Return the (x, y) coordinate for the center point of the cell that contains the specified text.  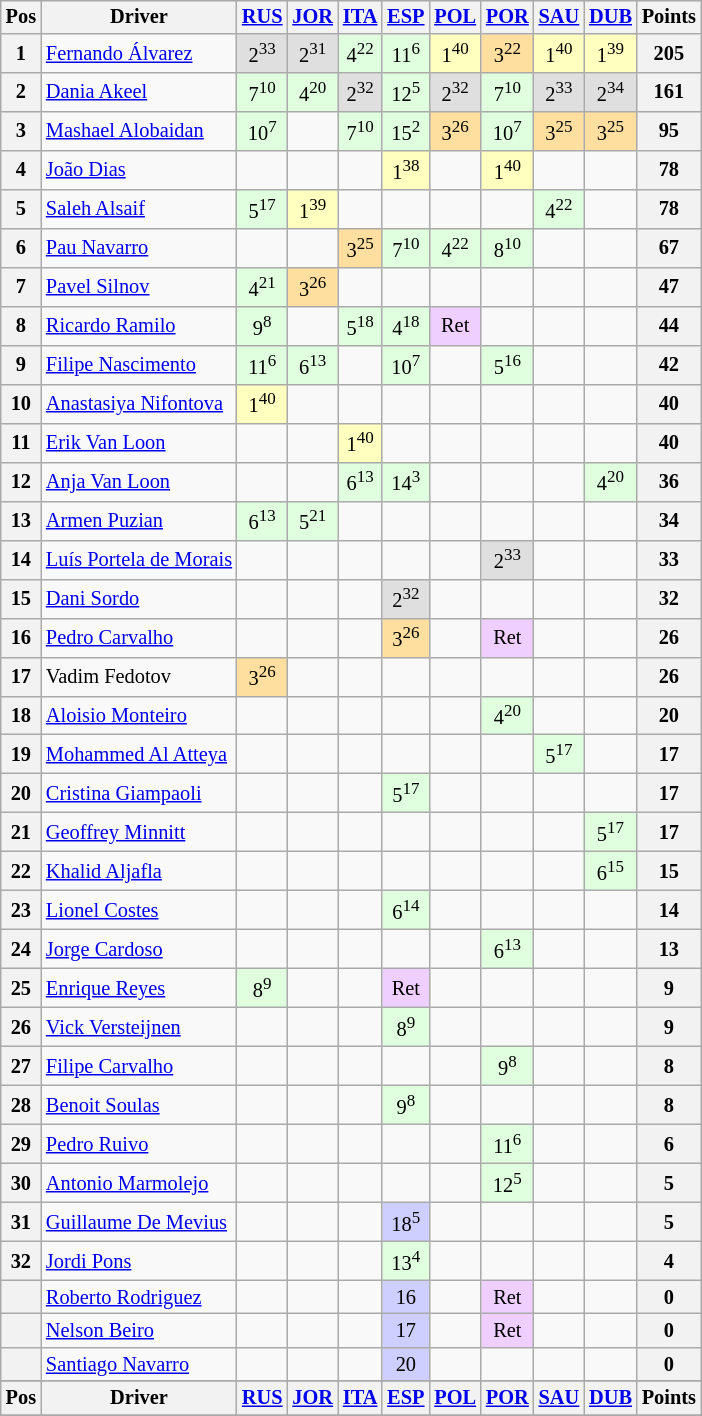
19 (21, 754)
Jorge Cardoso (139, 950)
33 (669, 560)
27 (21, 1066)
25 (21, 988)
47 (669, 288)
518 (360, 326)
Pedro Ruivo (139, 1144)
205 (669, 54)
12 (21, 482)
Antonio Marmolejo (139, 1182)
Vick Versteijnen (139, 1028)
152 (406, 132)
Pedro Carvalho (139, 638)
21 (21, 832)
Geoffrey Minnitt (139, 832)
Pau Navarro (139, 248)
Roberto Rodriguez (139, 1297)
Lionel Costes (139, 910)
138 (406, 170)
18 (21, 716)
1 (21, 54)
44 (669, 326)
Fernando Álvarez (139, 54)
516 (508, 364)
22 (21, 872)
Guillaume De Mevius (139, 1222)
Dani Sordo (139, 598)
34 (669, 520)
143 (406, 482)
421 (262, 288)
Anja Van Loon (139, 482)
810 (508, 248)
234 (610, 92)
Enrique Reyes (139, 988)
42 (669, 364)
João Dias (139, 170)
Mohammed Al Atteya (139, 754)
3 (21, 132)
Santiago Navarro (139, 1365)
Anastasiya Nifontova (139, 404)
36 (669, 482)
Armen Puzian (139, 520)
Dania Akeel (139, 92)
322 (508, 54)
95 (669, 132)
615 (610, 872)
Luís Portela de Morais (139, 560)
11 (21, 442)
7 (21, 288)
134 (406, 1260)
418 (406, 326)
Aloisio Monteiro (139, 716)
161 (669, 92)
Filipe Nascimento (139, 364)
Filipe Carvalho (139, 1066)
67 (669, 248)
23 (21, 910)
185 (406, 1222)
24 (21, 950)
Mashael Alobaidan (139, 132)
28 (21, 1106)
Jordi Pons (139, 1260)
Vadim Fedotov (139, 676)
31 (21, 1222)
Benoit Soulas (139, 1106)
Saleh Alsaif (139, 210)
Pavel Silnov (139, 288)
Ricardo Ramilo (139, 326)
30 (21, 1182)
Nelson Beiro (139, 1331)
231 (312, 54)
Khalid Aljafla (139, 872)
521 (312, 520)
614 (406, 910)
Cristina Giampaoli (139, 794)
2 (21, 92)
10 (21, 404)
Erik Van Loon (139, 442)
29 (21, 1144)
